Output the [x, y] coordinate of the center of the cell containing the given text.  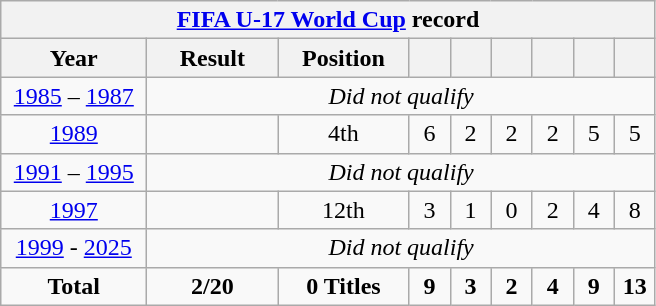
FIFA U-17 World Cup record [328, 20]
1999 - 2025 [74, 248]
0 Titles [344, 286]
1985 – 1987 [74, 96]
12th [344, 210]
1997 [74, 210]
1989 [74, 134]
Total [74, 286]
4th [344, 134]
Year [74, 58]
6 [430, 134]
1 [470, 210]
Result [212, 58]
13 [634, 286]
1991 – 1995 [74, 172]
Position [344, 58]
8 [634, 210]
2/20 [212, 286]
0 [512, 210]
